Scan for the cell matching the given text and deliver its [X, Y] coordinate at center. 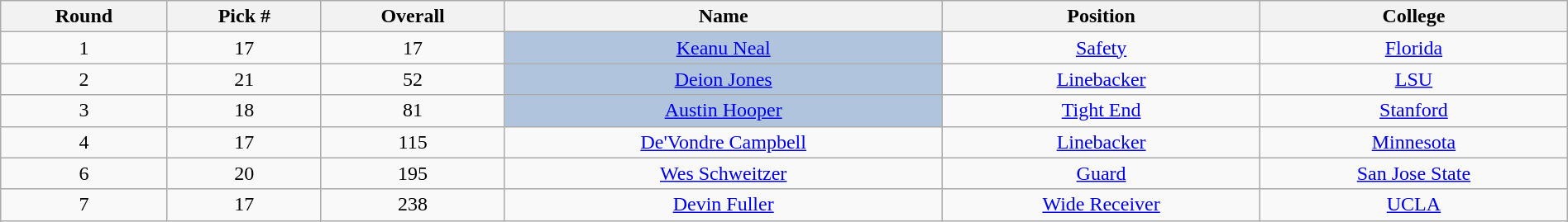
San Jose State [1414, 173]
Florida [1414, 48]
195 [412, 173]
115 [412, 142]
52 [412, 79]
De'Vondre Campbell [724, 142]
Deion Jones [724, 79]
Wes Schweitzer [724, 173]
Tight End [1102, 111]
Overall [412, 17]
Safety [1102, 48]
238 [412, 205]
Name [724, 17]
21 [244, 79]
LSU [1414, 79]
Wide Receiver [1102, 205]
7 [84, 205]
Devin Fuller [724, 205]
Round [84, 17]
UCLA [1414, 205]
Keanu Neal [724, 48]
20 [244, 173]
College [1414, 17]
81 [412, 111]
6 [84, 173]
3 [84, 111]
4 [84, 142]
2 [84, 79]
Position [1102, 17]
Guard [1102, 173]
Austin Hooper [724, 111]
Stanford [1414, 111]
1 [84, 48]
18 [244, 111]
Pick # [244, 17]
Minnesota [1414, 142]
